Extract the [X, Y] coordinate from the center of the cell holding the provided text.  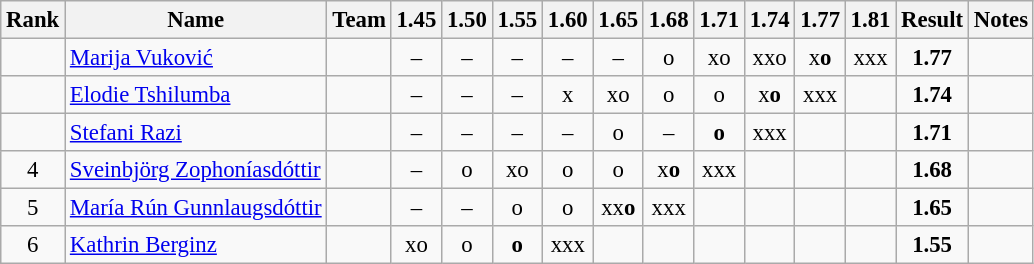
1.60 [568, 20]
Marija Vuković [196, 58]
María Rún Gunnlaugsdóttir [196, 208]
Rank [33, 20]
Elodie Tshilumba [196, 95]
Name [196, 20]
5 [33, 208]
Result [932, 20]
Kathrin Berginz [196, 245]
4 [33, 170]
6 [33, 245]
1.50 [467, 20]
Sveinbjörg Zophoníasdóttir [196, 170]
1.45 [416, 20]
x [568, 95]
1.81 [870, 20]
Notes [1000, 20]
Team [359, 20]
Stefani Razi [196, 133]
